Identify which cell holds the provided text, then report its (X, Y) central coordinate. 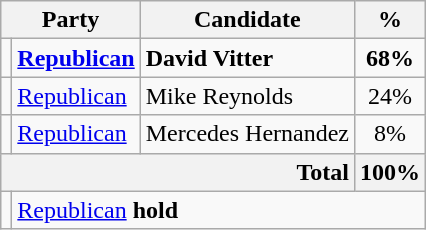
Total (178, 172)
Republican hold (219, 210)
Party (71, 20)
Candidate (247, 20)
Mike Reynolds (247, 96)
% (390, 20)
24% (390, 96)
Mercedes Hernandez (247, 134)
100% (390, 172)
68% (390, 58)
8% (390, 134)
David Vitter (247, 58)
